Scan for the cell matching the given text and deliver its (x, y) coordinate at center. 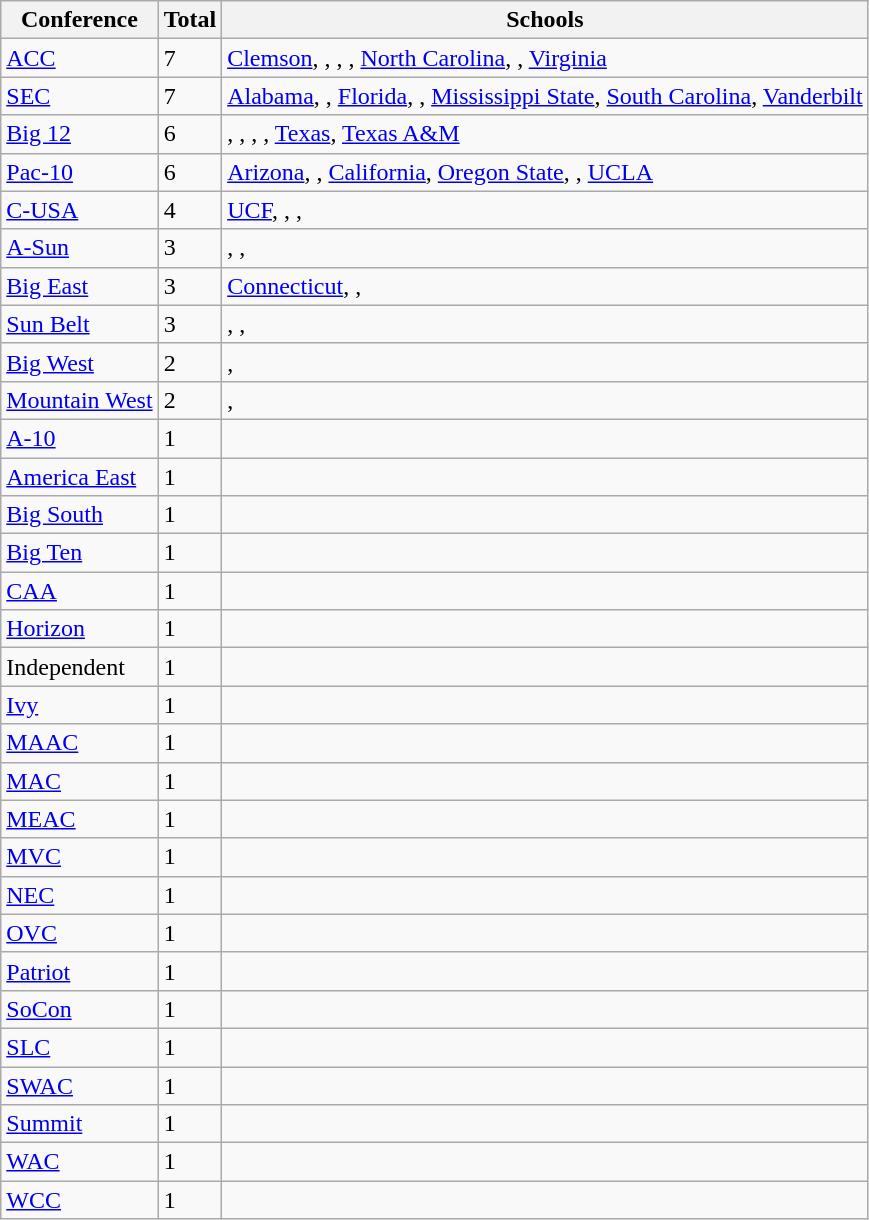
WAC (80, 1162)
NEC (80, 895)
Sun Belt (80, 324)
Total (190, 20)
Independent (80, 667)
SoCon (80, 1009)
, , , , Texas, Texas A&M (546, 134)
Connecticut, , (546, 286)
Alabama, , Florida, , Mississippi State, South Carolina, Vanderbilt (546, 96)
A-10 (80, 438)
Clemson, , , , North Carolina, , Virginia (546, 58)
CAA (80, 591)
MAC (80, 781)
SEC (80, 96)
SLC (80, 1047)
A-Sun (80, 248)
Summit (80, 1124)
OVC (80, 933)
ACC (80, 58)
Patriot (80, 971)
Horizon (80, 629)
MAAC (80, 743)
Arizona, , California, Oregon State, , UCLA (546, 172)
MVC (80, 857)
America East (80, 477)
Big South (80, 515)
Conference (80, 20)
Big 12 (80, 134)
UCF, , , (546, 210)
Big Ten (80, 553)
WCC (80, 1200)
Pac-10 (80, 172)
Ivy (80, 705)
MEAC (80, 819)
Big East (80, 286)
4 (190, 210)
Big West (80, 362)
SWAC (80, 1085)
C-USA (80, 210)
Schools (546, 20)
Mountain West (80, 400)
